From the cell containing the given text, extract its center point as (X, Y) coordinate. 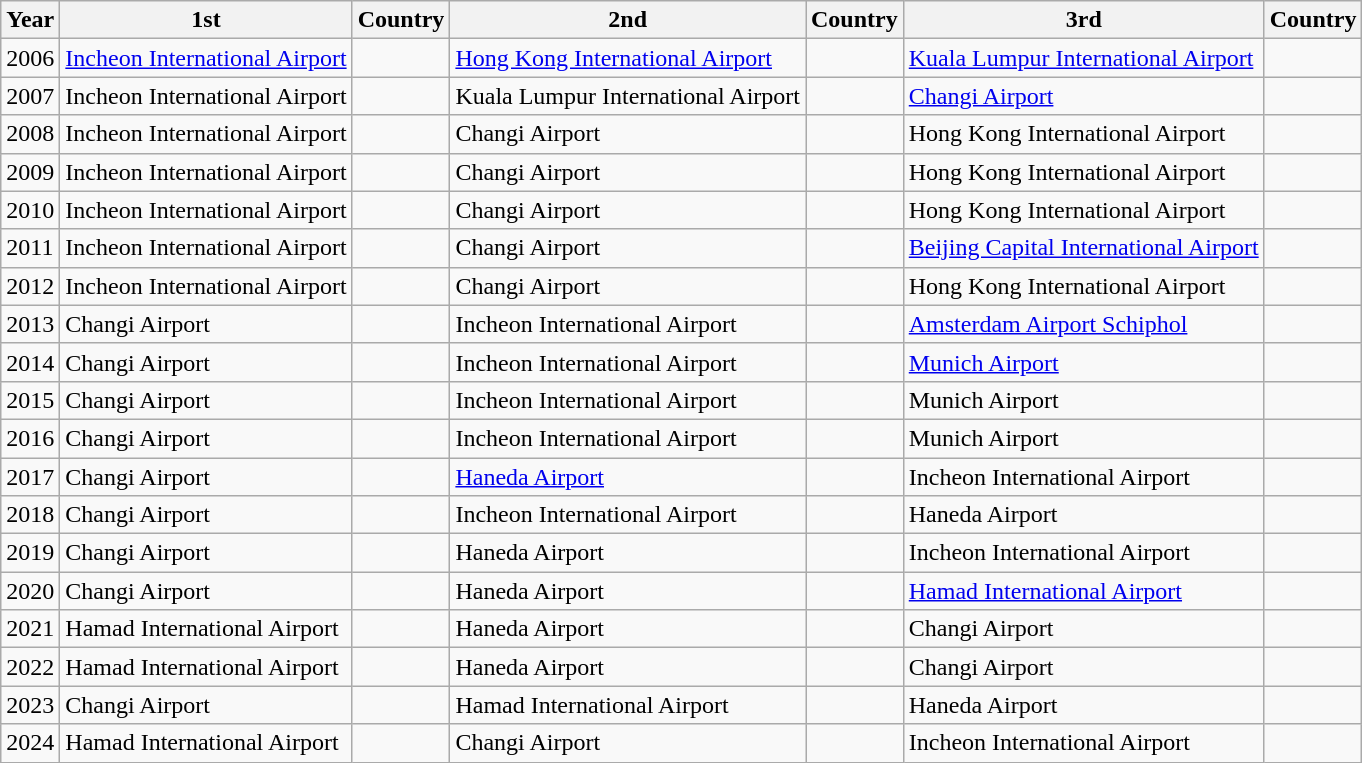
2013 (30, 324)
2015 (30, 400)
2010 (30, 210)
Beijing Capital International Airport (1084, 248)
2nd (628, 20)
2006 (30, 58)
2012 (30, 286)
2019 (30, 553)
2023 (30, 705)
2007 (30, 96)
1st (206, 20)
2018 (30, 515)
Amsterdam Airport Schiphol (1084, 324)
3rd (1084, 20)
2020 (30, 591)
2017 (30, 477)
2021 (30, 629)
2022 (30, 667)
2016 (30, 438)
2009 (30, 172)
2014 (30, 362)
2024 (30, 743)
2008 (30, 134)
2011 (30, 248)
Year (30, 20)
